From the cell containing the given text, extract its center point as [X, Y] coordinate. 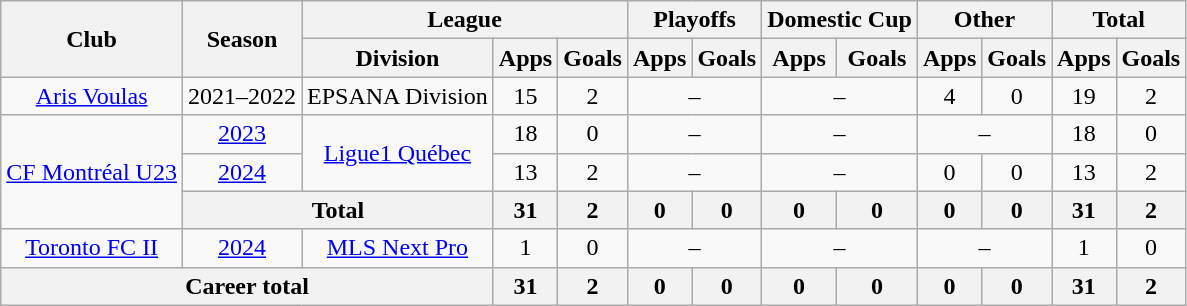
2021–2022 [242, 96]
2023 [242, 134]
Toronto FC II [92, 248]
Other [984, 20]
Domestic Cup [840, 20]
Playoffs [694, 20]
Ligue1 Québec [398, 153]
Club [92, 39]
Aris Voulas [92, 96]
4 [949, 96]
Division [398, 58]
League [465, 20]
Season [242, 39]
EPSANA Division [398, 96]
Career total [248, 286]
MLS Next Pro [398, 248]
CF Montréal U23 [92, 172]
19 [1084, 96]
15 [525, 96]
